Find where the given text appears and provide that cell's center as (X, Y) coordinate. 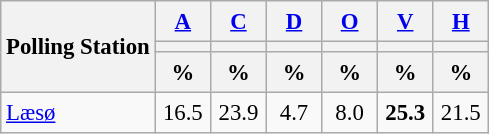
21.5 (461, 114)
Læsø (78, 114)
23.9 (239, 114)
A (183, 22)
V (405, 22)
H (461, 22)
Polling Station (78, 47)
D (294, 22)
C (239, 22)
8.0 (350, 114)
16.5 (183, 114)
25.3 (405, 114)
4.7 (294, 114)
O (350, 22)
